Detect which cell encompasses the target text, then output its (x, y) center coordinate. 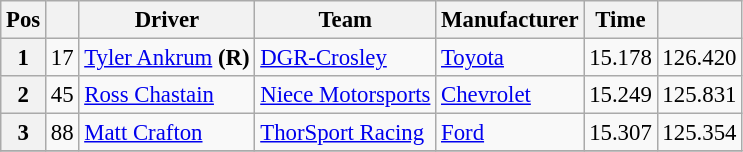
DGR-Crosley (346, 58)
Pos (24, 20)
2 (24, 95)
15.249 (620, 95)
Ford (510, 133)
Niece Motorsports (346, 95)
88 (62, 133)
15.178 (620, 58)
1 (24, 58)
125.354 (700, 133)
17 (62, 58)
Ross Chastain (167, 95)
ThorSport Racing (346, 133)
Team (346, 20)
126.420 (700, 58)
Tyler Ankrum (R) (167, 58)
15.307 (620, 133)
Toyota (510, 58)
Driver (167, 20)
3 (24, 133)
45 (62, 95)
Manufacturer (510, 20)
125.831 (700, 95)
Chevrolet (510, 95)
Time (620, 20)
Matt Crafton (167, 133)
